Scan for the cell matching the given text and deliver its [X, Y] coordinate at center. 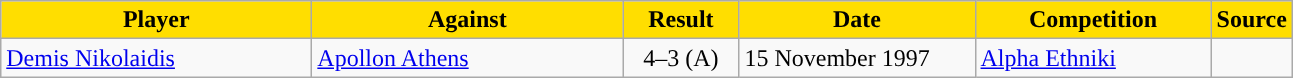
Date [857, 20]
Apollon Athens [468, 58]
Against [468, 20]
Competition [1093, 20]
4–3 (A) [681, 58]
Result [681, 20]
Player [156, 20]
Demis Nikolaidis [156, 58]
Source [1252, 20]
15 November 1997 [857, 58]
Alpha Ethniki [1093, 58]
